Locate the cell with the specified text and output its (X, Y) center coordinate. 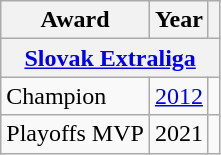
Award (76, 20)
2012 (178, 96)
2021 (178, 134)
Champion (76, 96)
Slovak Extraliga (110, 58)
Playoffs MVP (76, 134)
Year (178, 20)
